Detect which cell encompasses the target text, then output its (X, Y) center coordinate. 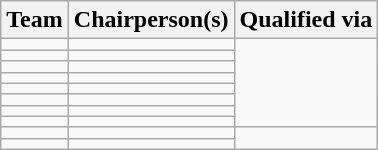
Chairperson(s) (151, 20)
Qualified via (306, 20)
Team (35, 20)
